Output the (x, y) coordinate of the center of the cell containing the given text.  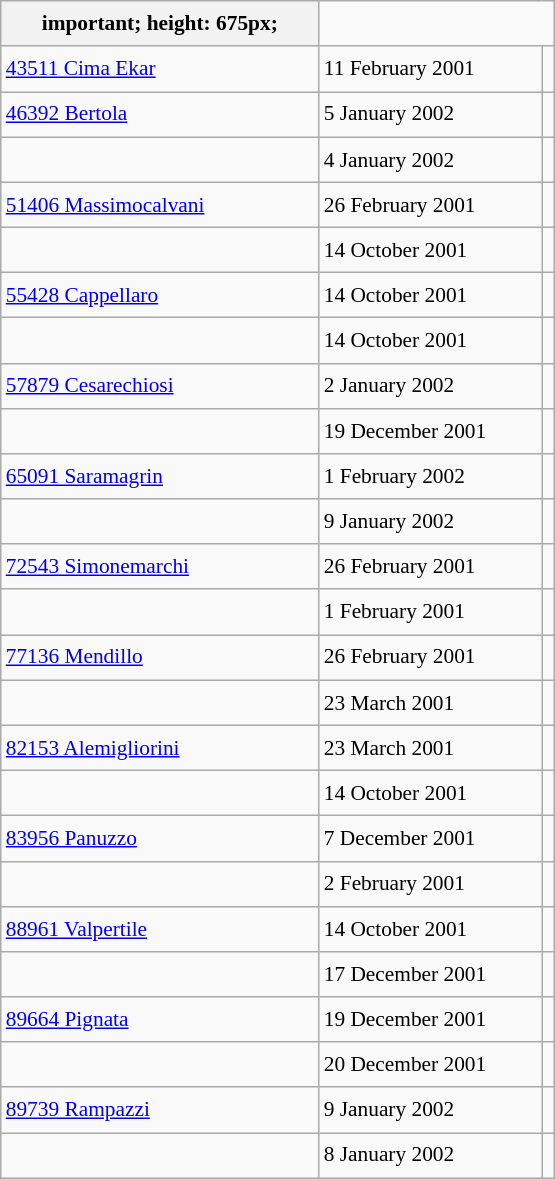
57879 Cesarechiosi (160, 386)
7 December 2001 (430, 838)
5 January 2002 (430, 114)
2 January 2002 (430, 386)
20 December 2001 (430, 1064)
2 February 2001 (430, 884)
17 December 2001 (430, 974)
8 January 2002 (430, 1156)
72543 Simonemarchi (160, 566)
1 February 2002 (430, 476)
1 February 2001 (430, 612)
11 February 2001 (430, 68)
89664 Pignata (160, 1020)
55428 Cappellaro (160, 296)
51406 Massimocalvani (160, 204)
65091 Saramagrin (160, 476)
46392 Bertola (160, 114)
77136 Mendillo (160, 658)
83956 Panuzzo (160, 838)
43511 Cima Ekar (160, 68)
4 January 2002 (430, 160)
89739 Rampazzi (160, 1110)
82153 Alemigliorini (160, 748)
88961 Valpertile (160, 928)
important; height: 675px; (160, 24)
